Determine the [X, Y] coordinate at the center of the cell enclosing the given text.  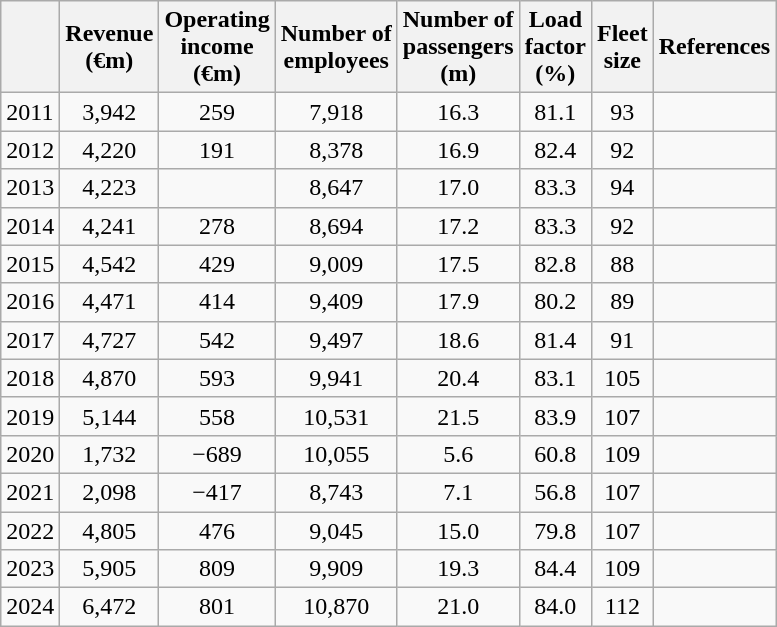
542 [217, 340]
4,727 [110, 340]
17.0 [458, 188]
2019 [30, 416]
17.9 [458, 302]
82.8 [555, 264]
2014 [30, 226]
2017 [30, 340]
Number ofemployees [336, 47]
6,472 [110, 607]
5,905 [110, 569]
2023 [30, 569]
809 [217, 569]
83.9 [555, 416]
278 [217, 226]
2018 [30, 378]
112 [622, 607]
414 [217, 302]
9,497 [336, 340]
−689 [217, 454]
429 [217, 264]
801 [217, 607]
Number ofpassengers(m) [458, 47]
2022 [30, 531]
91 [622, 340]
82.4 [555, 150]
References [714, 47]
9,941 [336, 378]
8,743 [336, 492]
10,055 [336, 454]
2013 [30, 188]
105 [622, 378]
10,531 [336, 416]
9,045 [336, 531]
19.3 [458, 569]
7.1 [458, 492]
2015 [30, 264]
10,870 [336, 607]
2024 [30, 607]
−417 [217, 492]
21.0 [458, 607]
8,378 [336, 150]
81.1 [555, 112]
9,009 [336, 264]
Loadfactor(%) [555, 47]
3,942 [110, 112]
4,805 [110, 531]
60.8 [555, 454]
80.2 [555, 302]
9,409 [336, 302]
16.3 [458, 112]
5.6 [458, 454]
2021 [30, 492]
2020 [30, 454]
8,647 [336, 188]
1,732 [110, 454]
79.8 [555, 531]
16.9 [458, 150]
476 [217, 531]
2012 [30, 150]
4,241 [110, 226]
2016 [30, 302]
4,870 [110, 378]
17.2 [458, 226]
4,471 [110, 302]
18.6 [458, 340]
88 [622, 264]
83.1 [555, 378]
56.8 [555, 492]
5,144 [110, 416]
Fleetsize [622, 47]
Revenue(€m) [110, 47]
Operatingincome(€m) [217, 47]
84.4 [555, 569]
81.4 [555, 340]
84.0 [555, 607]
15.0 [458, 531]
4,542 [110, 264]
2,098 [110, 492]
93 [622, 112]
94 [622, 188]
2011 [30, 112]
20.4 [458, 378]
9,909 [336, 569]
89 [622, 302]
8,694 [336, 226]
21.5 [458, 416]
191 [217, 150]
4,220 [110, 150]
4,223 [110, 188]
17.5 [458, 264]
259 [217, 112]
7,918 [336, 112]
558 [217, 416]
593 [217, 378]
